Pinpoint the cell where the given text exists, returning its [X, Y] midpoint coordinate. 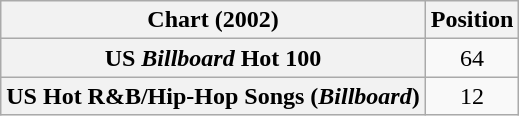
US Billboard Hot 100 [213, 58]
Chart (2002) [213, 20]
64 [472, 58]
Position [472, 20]
US Hot R&B/Hip-Hop Songs (Billboard) [213, 96]
12 [472, 96]
